From the cell containing the given text, extract its center point as (x, y) coordinate. 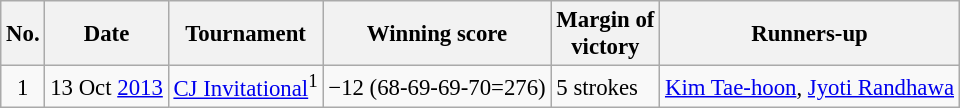
Winning score (437, 34)
13 Oct 2013 (106, 87)
−12 (68-69-69-70=276) (437, 87)
Tournament (246, 34)
Margin ofvictory (606, 34)
Date (106, 34)
1 (23, 87)
Kim Tae-hoon, Jyoti Randhawa (810, 87)
5 strokes (606, 87)
No. (23, 34)
Runners-up (810, 34)
CJ Invitational1 (246, 87)
